From the cell containing the given text, extract its center point as [X, Y] coordinate. 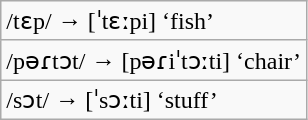
/sɔt/ → [ˈsɔːti] ‘stuff’ [154, 100]
/pəɾtɔt/ → [pəɾiˈtɔːti] ‘chair’ [154, 60]
/tɛp/ → [ˈtɛːpi] ‘fish’ [154, 21]
